Search for the cell housing the specified text and yield its [X, Y] center coordinate. 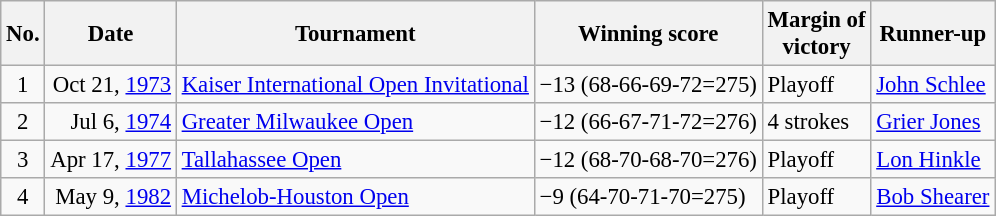
Oct 21, 1973 [110, 85]
Bob Shearer [933, 197]
−13 (68-66-69-72=275) [648, 85]
Jul 6, 1974 [110, 122]
−12 (66-67-71-72=276) [648, 122]
4 [23, 197]
Apr 17, 1977 [110, 160]
Runner-up [933, 34]
1 [23, 85]
Tallahassee Open [355, 160]
Greater Milwaukee Open [355, 122]
−9 (64-70-71-70=275) [648, 197]
John Schlee [933, 85]
2 [23, 122]
4 strokes [816, 122]
Michelob-Houston Open [355, 197]
May 9, 1982 [110, 197]
Kaiser International Open Invitational [355, 85]
Margin ofvictory [816, 34]
Tournament [355, 34]
Date [110, 34]
Winning score [648, 34]
Lon Hinkle [933, 160]
Grier Jones [933, 122]
−12 (68-70-68-70=276) [648, 160]
No. [23, 34]
3 [23, 160]
